Output the (X, Y) coordinate of the center of the cell containing the given text.  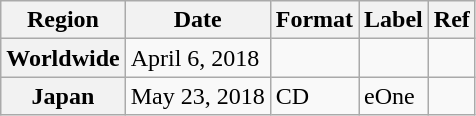
Japan (63, 96)
Worldwide (63, 58)
Ref (452, 20)
eOne (394, 96)
Format (314, 20)
April 6, 2018 (198, 58)
Label (394, 20)
Date (198, 20)
May 23, 2018 (198, 96)
Region (63, 20)
CD (314, 96)
